Scan for the cell matching the given text and deliver its [X, Y] coordinate at center. 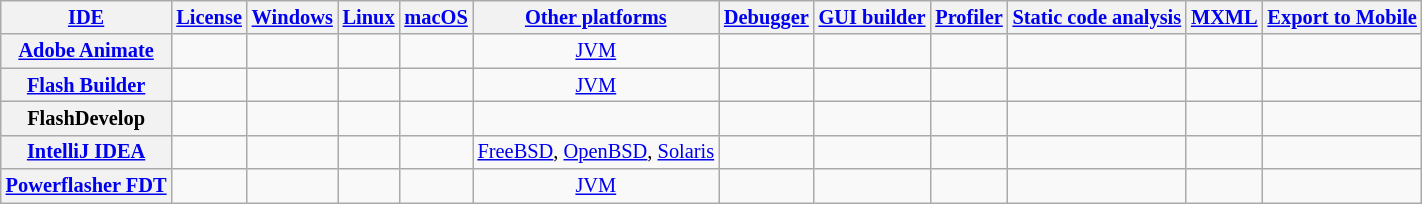
macOS [436, 17]
Export to Mobile [1342, 17]
IntelliJ IDEA [86, 152]
Debugger [766, 17]
License [208, 17]
Windows [292, 17]
Flash Builder [86, 85]
Adobe Animate [86, 51]
Linux [369, 17]
FreeBSD, OpenBSD, Solaris [596, 152]
FlashDevelop [86, 118]
Profiler [968, 17]
IDE [86, 17]
GUI builder [872, 17]
MXML [1224, 17]
Other platforms [596, 17]
Static code analysis [1097, 17]
Powerflasher FDT [86, 186]
